Pinpoint the cell where the given text exists, returning its [X, Y] midpoint coordinate. 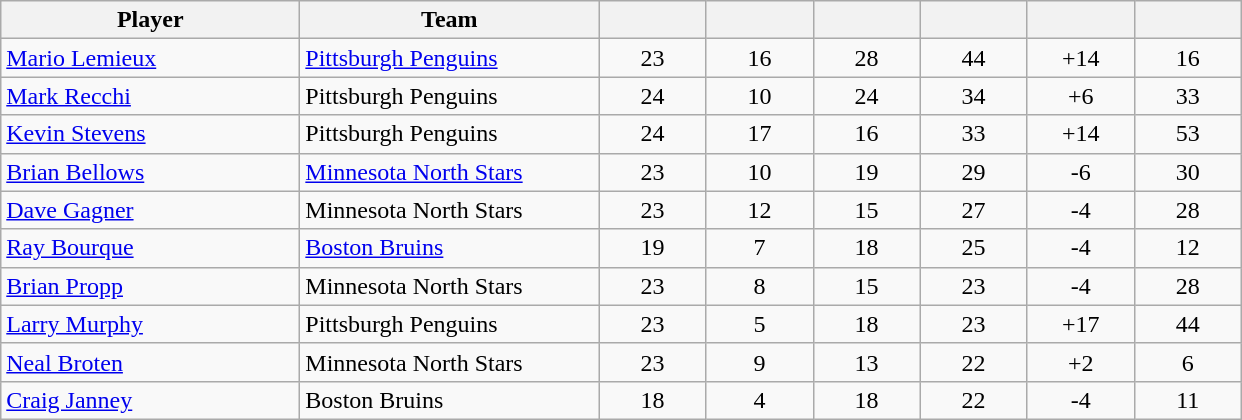
+6 [1080, 96]
Brian Bellows [150, 172]
Ray Bourque [150, 248]
Larry Murphy [150, 324]
30 [1188, 172]
Mark Recchi [150, 96]
11 [1188, 400]
13 [866, 362]
Dave Gagner [150, 210]
9 [760, 362]
Team [450, 20]
17 [760, 134]
Kevin Stevens [150, 134]
Craig Janney [150, 400]
34 [974, 96]
25 [974, 248]
53 [1188, 134]
Neal Broten [150, 362]
Mario Lemieux [150, 58]
4 [760, 400]
8 [760, 286]
7 [760, 248]
-6 [1080, 172]
6 [1188, 362]
+17 [1080, 324]
5 [760, 324]
+2 [1080, 362]
Brian Propp [150, 286]
29 [974, 172]
Player [150, 20]
27 [974, 210]
